Pinpoint the cell where the given text exists, returning its (x, y) midpoint coordinate. 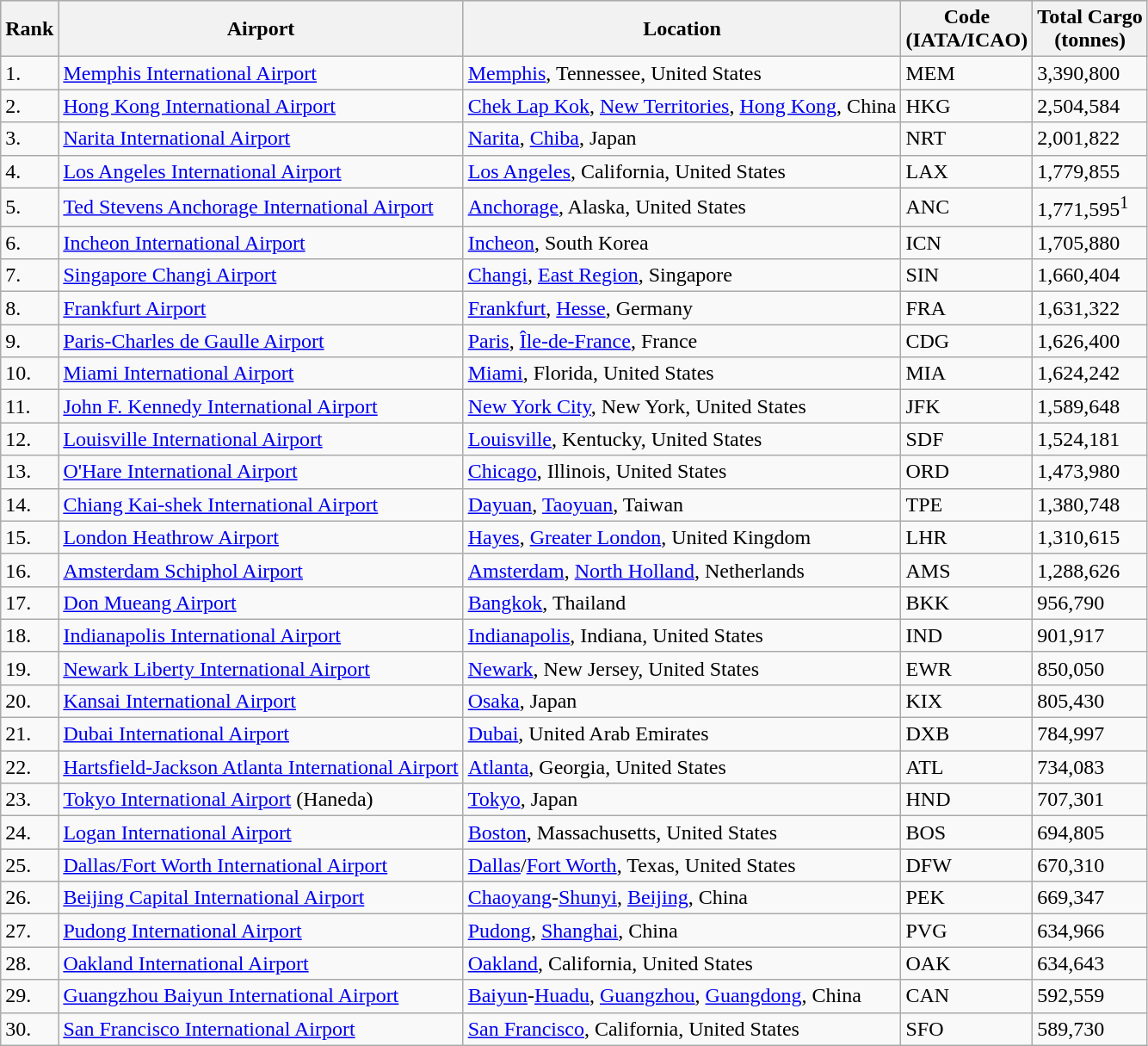
Chicago, Illinois, United States (682, 472)
PEK (967, 898)
LHR (967, 537)
6. (29, 243)
Tokyo, Japan (682, 800)
Kansai International Airport (261, 701)
13. (29, 472)
Code(IATA/ICAO) (967, 29)
25. (29, 865)
SIN (967, 275)
ICN (967, 243)
Newark, New Jersey, United States (682, 668)
LAX (967, 171)
Tokyo International Airport (Haneda) (261, 800)
17. (29, 603)
Paris, Île-de-France, France (682, 341)
CDG (967, 341)
San Francisco International Airport (261, 1029)
1,779,855 (1090, 171)
18. (29, 635)
MIA (967, 374)
28. (29, 963)
Pudong International Airport (261, 931)
23. (29, 800)
Amsterdam Schiphol Airport (261, 570)
O'Hare International Airport (261, 472)
850,050 (1090, 668)
Oakland, California, United States (682, 963)
734,083 (1090, 767)
1,631,322 (1090, 308)
11. (29, 406)
Chiang Kai-shek International Airport (261, 504)
707,301 (1090, 800)
784,997 (1090, 734)
9. (29, 341)
Osaka, Japan (682, 701)
8. (29, 308)
2,001,822 (1090, 139)
Guangzhou Baiyun International Airport (261, 996)
10. (29, 374)
12. (29, 439)
Miami International Airport (261, 374)
ORD (967, 472)
1,626,400 (1090, 341)
John F. Kennedy International Airport (261, 406)
Beijing Capital International Airport (261, 898)
Ted Stevens Anchorage International Airport (261, 207)
19. (29, 668)
1,310,615 (1090, 537)
MEM (967, 73)
901,917 (1090, 635)
AMS (967, 570)
Airport (261, 29)
670,310 (1090, 865)
Rank (29, 29)
BOS (967, 832)
Location (682, 29)
Changi, East Region, Singapore (682, 275)
1,524,181 (1090, 439)
1,771,5951 (1090, 207)
IND (967, 635)
1,288,626 (1090, 570)
30. (29, 1029)
Dubai, United Arab Emirates (682, 734)
1,624,242 (1090, 374)
Oakland International Airport (261, 963)
15. (29, 537)
956,790 (1090, 603)
Atlanta, Georgia, United States (682, 767)
1,660,404 (1090, 275)
Baiyun-Huadu, Guangzhou, Guangdong, China (682, 996)
2. (29, 106)
Narita, Chiba, Japan (682, 139)
HKG (967, 106)
KIX (967, 701)
Louisville, Kentucky, United States (682, 439)
Incheon, South Korea (682, 243)
3,390,800 (1090, 73)
Memphis International Airport (261, 73)
16. (29, 570)
592,559 (1090, 996)
Dayuan, Taoyuan, Taiwan (682, 504)
TPE (967, 504)
1,380,748 (1090, 504)
NRT (967, 139)
EWR (967, 668)
PVG (967, 931)
Pudong, Shanghai, China (682, 931)
5. (29, 207)
22. (29, 767)
Indianapolis, Indiana, United States (682, 635)
SDF (967, 439)
Chek Lap Kok, New Territories, Hong Kong, China (682, 106)
1,705,880 (1090, 243)
FRA (967, 308)
Singapore Changi Airport (261, 275)
Hartsfield-Jackson Atlanta International Airport (261, 767)
2,504,584 (1090, 106)
1,589,648 (1090, 406)
Dallas/Fort Worth, Texas, United States (682, 865)
Anchorage, Alaska, United States (682, 207)
DFW (967, 865)
San Francisco, California, United States (682, 1029)
Hayes, Greater London, United Kingdom (682, 537)
Indianapolis International Airport (261, 635)
26. (29, 898)
14. (29, 504)
ATL (967, 767)
OAK (967, 963)
SFO (967, 1029)
Amsterdam, North Holland, Netherlands (682, 570)
669,347 (1090, 898)
634,643 (1090, 963)
Total Cargo(tonnes) (1090, 29)
27. (29, 931)
Don Mueang Airport (261, 603)
Frankfurt Airport (261, 308)
694,805 (1090, 832)
Los Angeles, California, United States (682, 171)
Los Angeles International Airport (261, 171)
New York City, New York, United States (682, 406)
Newark Liberty International Airport (261, 668)
24. (29, 832)
589,730 (1090, 1029)
Frankfurt, Hesse, Germany (682, 308)
Incheon International Airport (261, 243)
1,473,980 (1090, 472)
Memphis, Tennessee, United States (682, 73)
Hong Kong International Airport (261, 106)
20. (29, 701)
ANC (967, 207)
Chaoyang-Shunyi, Beijing, China (682, 898)
BKK (967, 603)
3. (29, 139)
Louisville International Airport (261, 439)
Logan International Airport (261, 832)
DXB (967, 734)
21. (29, 734)
CAN (967, 996)
29. (29, 996)
HND (967, 800)
4. (29, 171)
Narita International Airport (261, 139)
London Heathrow Airport (261, 537)
Miami, Florida, United States (682, 374)
Dallas/Fort Worth International Airport (261, 865)
JFK (967, 406)
634,966 (1090, 931)
Bangkok, Thailand (682, 603)
Boston, Massachusetts, United States (682, 832)
7. (29, 275)
Dubai International Airport (261, 734)
Paris-Charles de Gaulle Airport (261, 341)
805,430 (1090, 701)
1. (29, 73)
